Detect which cell encompasses the target text, then output its [x, y] center coordinate. 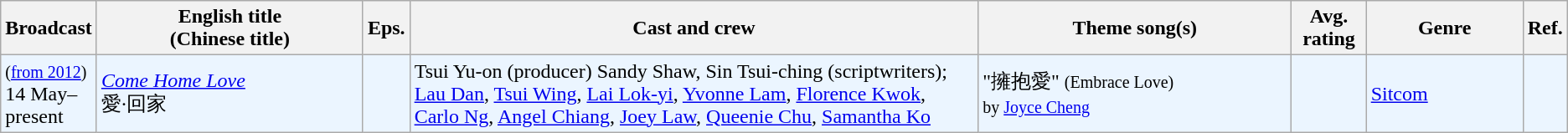
English title (Chinese title) [230, 28]
Come Home Love愛·回家 [230, 94]
Cast and crew [694, 28]
Theme song(s) [1135, 28]
Broadcast [49, 28]
Genre [1444, 28]
Ref. [1545, 28]
"擁抱愛" (Embrace Love)by Joyce Cheng [1135, 94]
Eps. [386, 28]
Sitcom [1444, 94]
(from 2012)14 May–present [49, 94]
Avg. rating [1328, 28]
